For the text-containing cell, return its midpoint in (x, y) coordinate format. 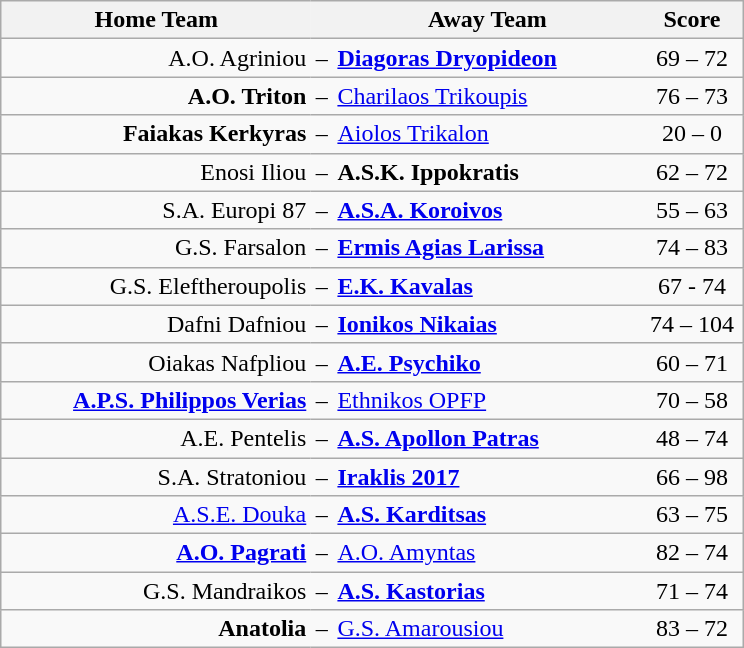
74 – 104 (692, 324)
55 – 63 (692, 210)
70 – 58 (692, 400)
62 – 72 (692, 172)
A.S. Apollon Patras (488, 438)
Enosi Iliou (156, 172)
A.O. Agriniou (156, 58)
G.S. Farsalon (156, 248)
83 – 72 (692, 629)
S.A. Europi 87 (156, 210)
A.E. Pentelis (156, 438)
Ionikos Nikaias (488, 324)
82 – 74 (692, 553)
66 – 98 (692, 477)
A.S. Karditsas (488, 515)
Home Team (156, 20)
A.S.K. Ippokratis (488, 172)
48 – 74 (692, 438)
A.S.E. Douka (156, 515)
Ethnikos OPFP (488, 400)
Diagoras Dryopideon (488, 58)
A.O. Amyntas (488, 553)
A.O. Pagrati (156, 553)
G.S. Eleftheroupolis (156, 286)
Dafni Dafniou (156, 324)
Charilaos Trikoupis (488, 96)
Ermis Agias Larissa (488, 248)
Aiolos Trikalon (488, 134)
E.K. Kavalas (488, 286)
76 – 73 (692, 96)
69 – 72 (692, 58)
67 - 74 (692, 286)
A.E. Psychiko (488, 362)
Anatolia (156, 629)
74 – 83 (692, 248)
60 – 71 (692, 362)
G.S. Mandraikos (156, 591)
Iraklis 2017 (488, 477)
71 – 74 (692, 591)
S.A. Stratoniou (156, 477)
Away Team (488, 20)
63 – 75 (692, 515)
A.S.A. Koroivos (488, 210)
20 – 0 (692, 134)
Oiakas Nafpliou (156, 362)
A.P.S. Philippos Verias (156, 400)
Score (692, 20)
Faiakas Kerkyras (156, 134)
A.O. Triton (156, 96)
G.S. Amarousiou (488, 629)
A.S. Kastorias (488, 591)
